Return (X, Y) of the center of cell containing provided text 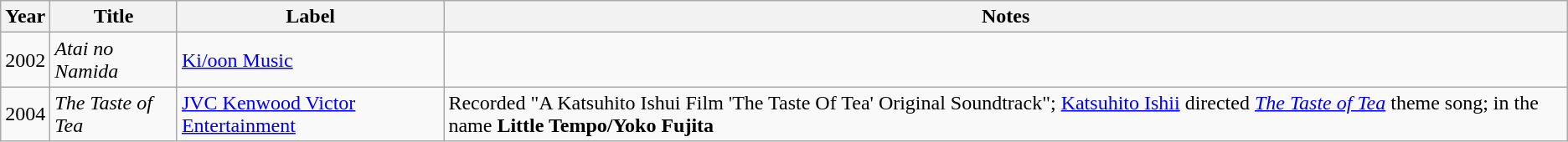
Ki/oon Music (310, 60)
Label (310, 17)
JVC Kenwood Victor Entertainment (310, 114)
Year (25, 17)
2004 (25, 114)
Notes (1005, 17)
Atai no Namida (114, 60)
The Taste of Tea (114, 114)
Title (114, 17)
2002 (25, 60)
